Return [X, Y] of the center of cell containing provided text 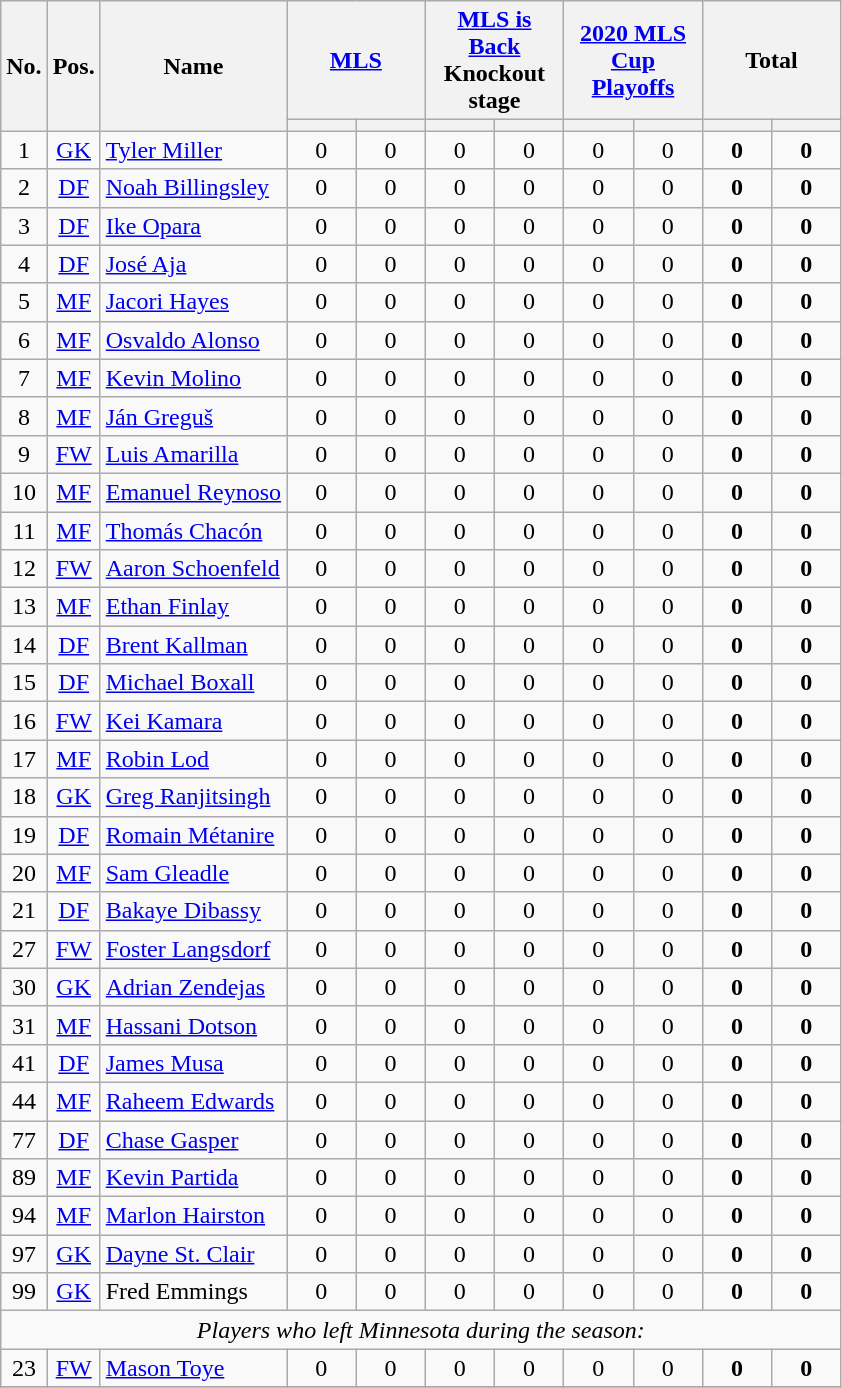
44 [24, 1101]
Romain Métanire [193, 835]
MLS [356, 60]
Foster Langsdorf [193, 949]
Adrian Zendejas [193, 987]
17 [24, 759]
Fred Emmings [193, 1292]
Jacori Hayes [193, 302]
15 [24, 683]
Thomás Chacón [193, 531]
Osvaldo Alonso [193, 340]
Tyler Miller [193, 150]
Hassani Dotson [193, 1025]
2020 MLS Cup Playoffs [634, 60]
5 [24, 302]
Bakaye Dibassy [193, 911]
41 [24, 1063]
8 [24, 416]
Marlon Hairston [193, 1216]
Greg Ranjitsingh [193, 797]
21 [24, 911]
97 [24, 1254]
7 [24, 378]
MLS is BackKnockout stage [494, 60]
2 [24, 188]
12 [24, 569]
Pos. [74, 66]
19 [24, 835]
99 [24, 1292]
13 [24, 607]
27 [24, 949]
9 [24, 454]
23 [24, 1368]
Total [772, 60]
11 [24, 531]
30 [24, 987]
77 [24, 1139]
Noah Billingsley [193, 188]
31 [24, 1025]
Name [193, 66]
14 [24, 645]
16 [24, 721]
Kei Kamara [193, 721]
Chase Gasper [193, 1139]
6 [24, 340]
10 [24, 492]
Dayne St. Clair [193, 1254]
Robin Lod [193, 759]
James Musa [193, 1063]
Ján Greguš [193, 416]
Michael Boxall [193, 683]
89 [24, 1178]
Brent Kallman [193, 645]
4 [24, 264]
Ike Opara [193, 226]
3 [24, 226]
Sam Gleadle [193, 873]
Players who left Minnesota during the season: [421, 1330]
Kevin Molino [193, 378]
Raheem Edwards [193, 1101]
18 [24, 797]
Kevin Partida [193, 1178]
94 [24, 1216]
Mason Toye [193, 1368]
1 [24, 150]
Emanuel Reynoso [193, 492]
Luis Amarilla [193, 454]
20 [24, 873]
José Aja [193, 264]
No. [24, 66]
Aaron Schoenfeld [193, 569]
Ethan Finlay [193, 607]
